Find where the given text appears and provide that cell's center as [x, y] coordinate. 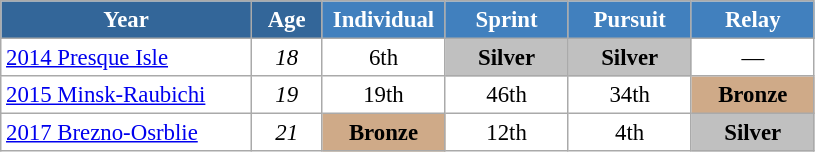
4th [630, 133]
— [752, 58]
2017 Brezno-Osrblie [126, 133]
2014 Presque Isle [126, 58]
Relay [752, 20]
Year [126, 20]
19th [384, 95]
12th [506, 133]
18 [286, 58]
Individual [384, 20]
21 [286, 133]
Sprint [506, 20]
19 [286, 95]
Pursuit [630, 20]
6th [384, 58]
34th [630, 95]
Age [286, 20]
2015 Minsk-Raubichi [126, 95]
46th [506, 95]
